Search for the cell housing the specified text and yield its (X, Y) center coordinate. 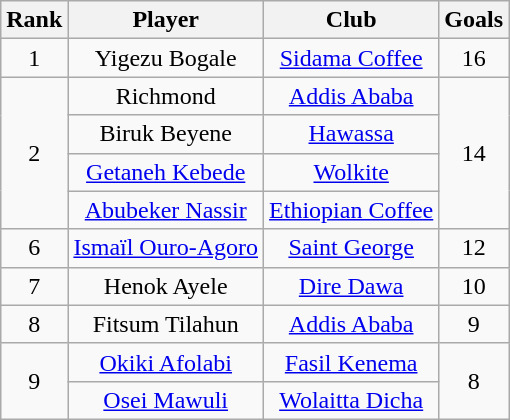
12 (474, 248)
Getaneh Kebede (166, 172)
7 (34, 286)
1 (34, 58)
Osei Mawuli (166, 400)
Biruk Beyene (166, 134)
Club (352, 20)
10 (474, 286)
Fitsum Tilahun (166, 324)
Yigezu Bogale (166, 58)
Fasil Kenema (352, 362)
16 (474, 58)
Richmond (166, 96)
Wolaitta Dicha (352, 400)
14 (474, 153)
Wolkite (352, 172)
Abubeker Nassir (166, 210)
Dire Dawa (352, 286)
6 (34, 248)
Ismaïl Ouro-Agoro (166, 248)
Henok Ayele (166, 286)
Sidama Coffee (352, 58)
Hawassa (352, 134)
Player (166, 20)
Okiki Afolabi (166, 362)
Goals (474, 20)
Ethiopian Coffee (352, 210)
Rank (34, 20)
Saint George (352, 248)
2 (34, 153)
